Output the (X, Y) coordinate of the center of the cell containing the given text.  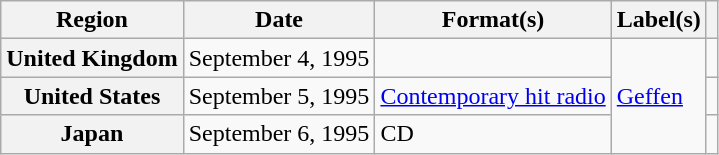
United States (92, 96)
September 6, 1995 (279, 134)
September 5, 1995 (279, 96)
United Kingdom (92, 58)
Format(s) (493, 20)
Label(s) (658, 20)
Japan (92, 134)
Contemporary hit radio (493, 96)
Date (279, 20)
September 4, 1995 (279, 58)
Region (92, 20)
Geffen (658, 96)
CD (493, 134)
